Detect which cell encompasses the target text, then output its (X, Y) center coordinate. 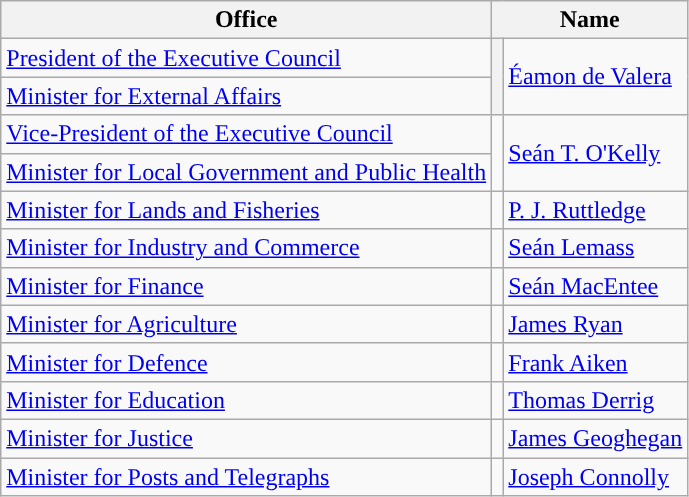
Minister for Defence (246, 362)
Minister for Posts and Telegraphs (246, 477)
Minister for Industry and Commerce (246, 248)
Seán MacEntee (596, 286)
Name (590, 20)
Thomas Derrig (596, 400)
Minister for Lands and Fisheries (246, 210)
President of the Executive Council (246, 58)
Vice-President of the Executive Council (246, 134)
Minister for Local Government and Public Health (246, 172)
Seán T. O'Kelly (596, 153)
Minister for Finance (246, 286)
Minister for Education (246, 400)
Minister for Justice (246, 438)
Office (246, 20)
James Ryan (596, 324)
Minister for Agriculture (246, 324)
Joseph Connolly (596, 477)
P. J. Ruttledge (596, 210)
Minister for External Affairs (246, 96)
James Geoghegan (596, 438)
Éamon de Valera (596, 77)
Seán Lemass (596, 248)
Frank Aiken (596, 362)
